Output the (X, Y) coordinate of the center of the cell containing the given text.  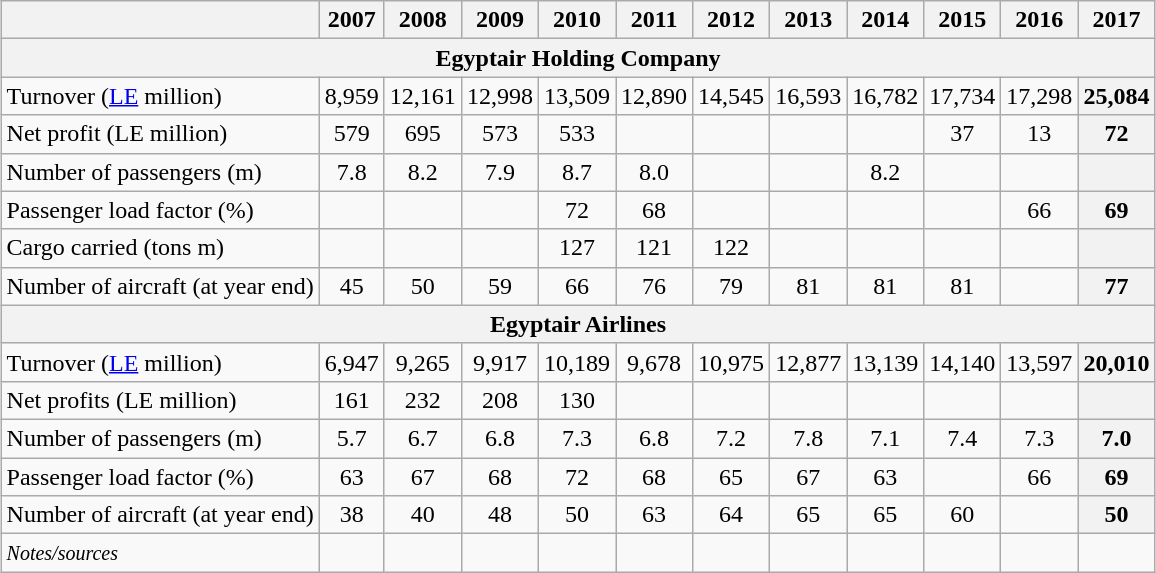
13,509 (576, 96)
2011 (654, 20)
161 (352, 400)
127 (576, 248)
Cargo carried (tons m) (160, 248)
2007 (352, 20)
16,782 (886, 96)
2008 (422, 20)
64 (732, 515)
Net profit (LE million) (160, 134)
14,140 (962, 362)
2009 (500, 20)
40 (422, 515)
7.0 (1116, 438)
8.7 (576, 172)
60 (962, 515)
2014 (886, 20)
9,917 (500, 362)
2013 (808, 20)
12,161 (422, 96)
59 (500, 286)
7.4 (962, 438)
76 (654, 286)
12,877 (808, 362)
7.1 (886, 438)
2012 (732, 20)
6.7 (422, 438)
9,265 (422, 362)
695 (422, 134)
2016 (1040, 20)
13 (1040, 134)
9,678 (654, 362)
2015 (962, 20)
Egyptair Holding Company (578, 58)
13,597 (1040, 362)
7.9 (500, 172)
14,545 (732, 96)
12,890 (654, 96)
533 (576, 134)
208 (500, 400)
38 (352, 515)
10,189 (576, 362)
37 (962, 134)
Egyptair Airlines (578, 324)
130 (576, 400)
45 (352, 286)
Notes/sources (160, 553)
20,010 (1116, 362)
79 (732, 286)
25,084 (1116, 96)
2010 (576, 20)
17,734 (962, 96)
8.0 (654, 172)
573 (500, 134)
Net profits (LE million) (160, 400)
7.2 (732, 438)
10,975 (732, 362)
17,298 (1040, 96)
8,959 (352, 96)
232 (422, 400)
16,593 (808, 96)
12,998 (500, 96)
77 (1116, 286)
48 (500, 515)
6,947 (352, 362)
579 (352, 134)
121 (654, 248)
2017 (1116, 20)
5.7 (352, 438)
122 (732, 248)
13,139 (886, 362)
